Output the [X, Y] coordinate of the center of the cell containing the given text.  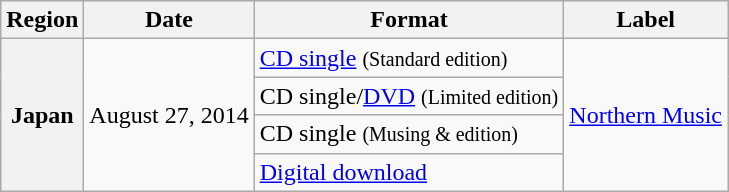
Digital download [409, 172]
Date [169, 20]
Label [646, 20]
CD single (Standard edition) [409, 58]
CD single (Musing & edition) [409, 134]
August 27, 2014 [169, 115]
Japan [42, 115]
Region [42, 20]
CD single/DVD (Limited edition) [409, 96]
Northern Music [646, 115]
Format [409, 20]
